Find where the given text appears and provide that cell's center as [X, Y] coordinate. 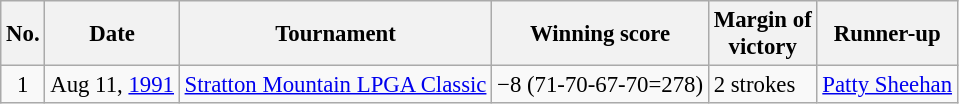
Aug 11, 1991 [112, 85]
Tournament [335, 34]
No. [23, 34]
Margin of victory [762, 34]
2 strokes [762, 85]
Winning score [600, 34]
Stratton Mountain LPGA Classic [335, 85]
Runner-up [887, 34]
Patty Sheehan [887, 85]
−8 (71-70-67-70=278) [600, 85]
1 [23, 85]
Date [112, 34]
